Determine the [x, y] coordinate at the center of the cell enclosing the given text.  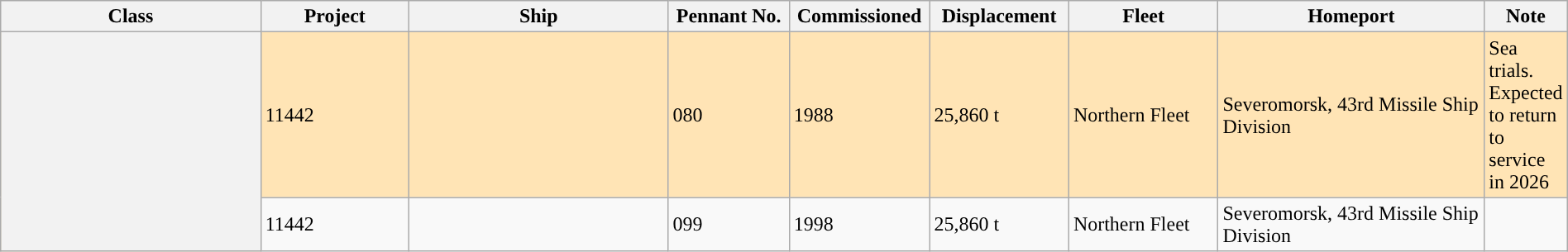
Sea trials. Expected to return to service in 2026 [1526, 115]
Project [334, 17]
Class [131, 17]
Displacement [999, 17]
Ship [538, 17]
1988 [859, 115]
1998 [859, 225]
Commissioned [859, 17]
080 [729, 115]
Homeport [1351, 17]
Pennant No. [729, 17]
099 [729, 225]
Note [1526, 17]
Fleet [1143, 17]
